Identify which cell holds the provided text, then report its (x, y) central coordinate. 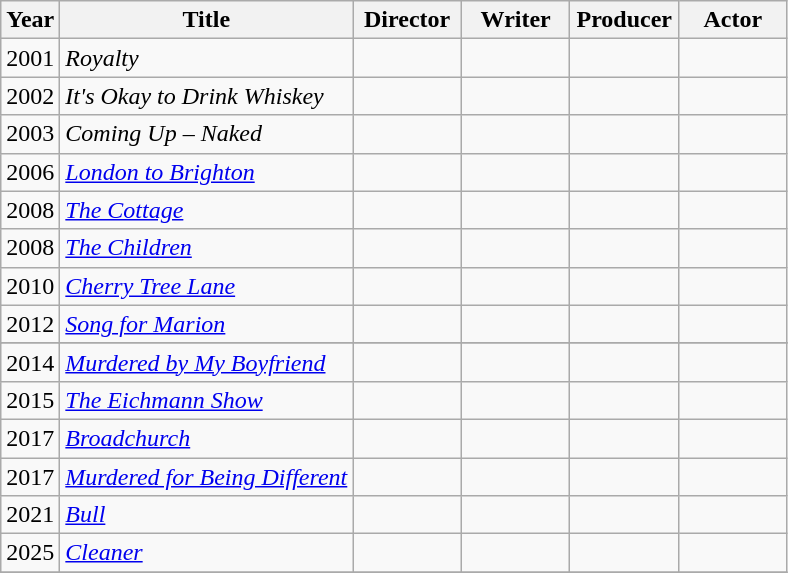
2010 (30, 286)
2003 (30, 134)
Writer (516, 20)
Coming Up – Naked (206, 134)
2006 (30, 172)
Cherry Tree Lane (206, 286)
Year (30, 20)
The Cottage (206, 210)
Murdered by My Boyfriend (206, 362)
Director (408, 20)
Cleaner (206, 553)
Producer (624, 20)
2002 (30, 96)
2014 (30, 362)
2015 (30, 400)
2012 (30, 324)
It's Okay to Drink Whiskey (206, 96)
Broadchurch (206, 438)
Title (206, 20)
2025 (30, 553)
The Eichmann Show (206, 400)
2001 (30, 58)
Royalty (206, 58)
Actor (734, 20)
2021 (30, 515)
Song for Marion (206, 324)
London to Brighton (206, 172)
The Children (206, 248)
Bull (206, 515)
Murdered for Being Different (206, 477)
